Provide the [x, y] coordinate of the cell's center where the given text is located.  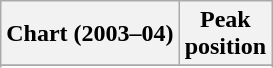
Peakposition [225, 34]
Chart (2003–04) [90, 34]
